Provide the [X, Y] coordinate of the cell's center where the given text is located.  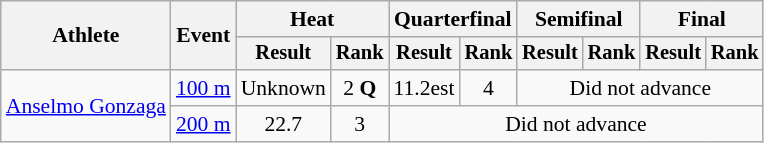
Athlete [86, 36]
100 m [204, 88]
2 Q [360, 88]
3 [360, 124]
Final [702, 19]
11.2est [424, 88]
22.7 [284, 124]
Heat [312, 19]
Anselmo Gonzaga [86, 106]
Unknown [284, 88]
Event [204, 36]
200 m [204, 124]
4 [489, 88]
Quarterfinal [452, 19]
Semifinal [578, 19]
